Scan for the cell matching the given text and deliver its [X, Y] coordinate at center. 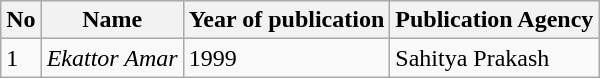
Year of publication [286, 20]
1999 [286, 58]
Name [112, 20]
Publication Agency [494, 20]
No [21, 20]
Sahitya Prakash [494, 58]
Ekattor Amar [112, 58]
1 [21, 58]
